Return [x, y] of the center of cell containing provided text 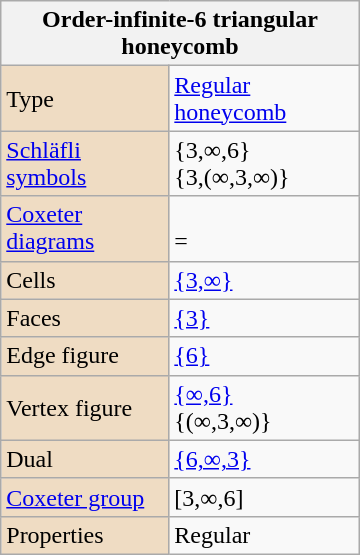
Dual [85, 459]
Schläfli symbols [85, 164]
Order-infinite-6 triangular honeycomb [180, 34]
Regular [264, 535]
{∞,6} {(∞,3,∞)} [264, 408]
Type [85, 98]
Coxeter diagrams [85, 228]
{3,∞} [264, 280]
[3,∞,6] [264, 497]
Vertex figure [85, 408]
Coxeter group [85, 497]
Faces [85, 318]
Cells [85, 280]
{6,∞,3} [264, 459]
= [264, 228]
Properties [85, 535]
{3,∞,6}{3,(∞,3,∞)} [264, 164]
Edge figure [85, 356]
{3} [264, 318]
Regular honeycomb [264, 98]
{6} [264, 356]
